From the cell containing the given text, extract its center point as (x, y) coordinate. 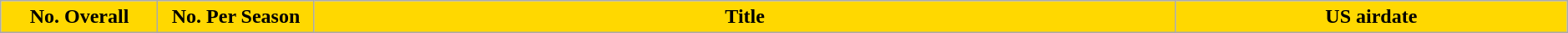
No. Per Season (236, 17)
Title (745, 17)
US airdate (1371, 17)
No. Overall (79, 17)
